Search for the cell housing the specified text and yield its [x, y] center coordinate. 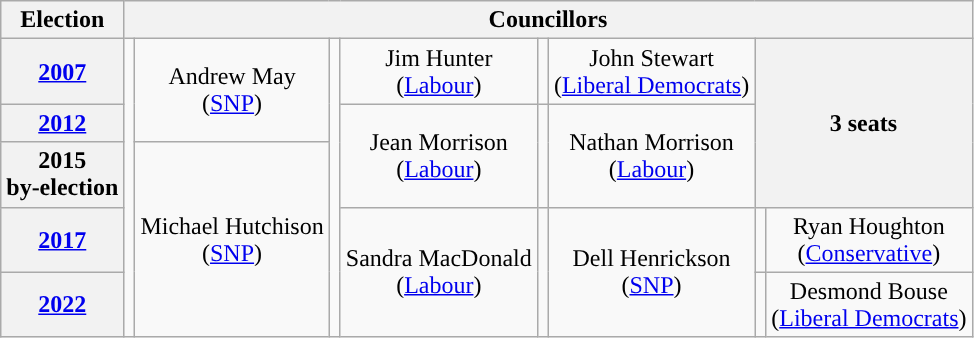
Desmond Bouse(Liberal Democrats) [869, 304]
2022 [62, 304]
Andrew May(SNP) [232, 90]
Nathan Morrison(Labour) [651, 156]
Michael Hutchison(SNP) [232, 240]
Councillors [548, 20]
Dell Henrickson(SNP) [651, 272]
2007 [62, 72]
Jim Hunter(Labour) [438, 72]
John Stewart(Liberal Democrats) [651, 72]
Ryan Houghton(Conservative) [869, 240]
Election [62, 20]
2017 [62, 240]
Sandra MacDonald(Labour) [438, 272]
2015by-election [62, 174]
2012 [62, 123]
Jean Morrison(Labour) [438, 156]
3 seats [864, 123]
